Provide the [X, Y] coordinate of the cell's center where the given text is located.  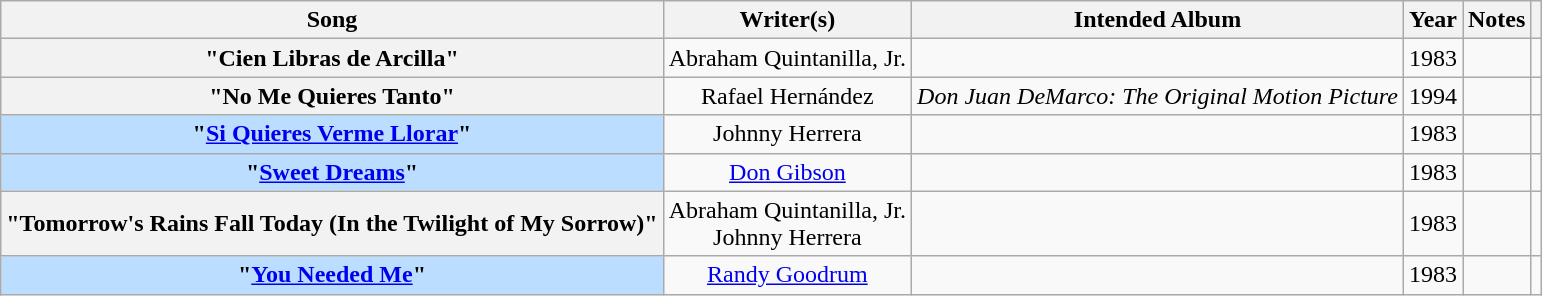
Intended Album [1158, 20]
Abraham Quintanilla, Jr. [787, 58]
Don Gibson [787, 172]
Rafael Hernández [787, 96]
Writer(s) [787, 20]
Randy Goodrum [787, 275]
Don Juan DeMarco: The Original Motion Picture [1158, 96]
Johnny Herrera [787, 134]
Song [332, 20]
"You Needed Me" [332, 275]
Year [1432, 20]
"No Me Quieres Tanto" [332, 96]
"Sweet Dreams" [332, 172]
Abraham Quintanilla, Jr.Johnny Herrera [787, 224]
"Cien Libras de Arcilla" [332, 58]
Notes [1496, 20]
1994 [1432, 96]
"Tomorrow's Rains Fall Today (In the Twilight of My Sorrow)" [332, 224]
"Si Quieres Verme Llorar" [332, 134]
